Output the [x, y] coordinate of the center of the cell containing the given text.  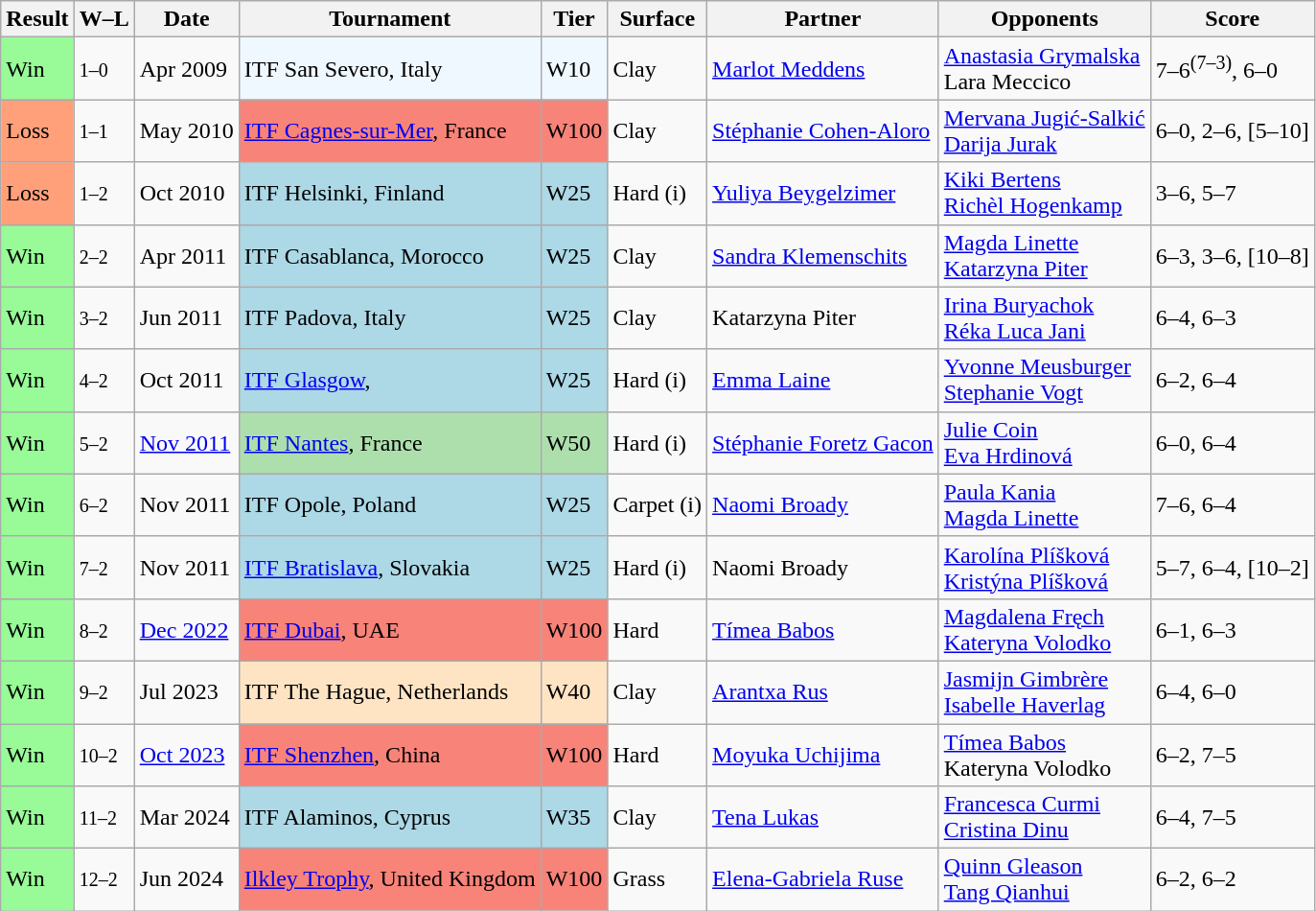
Irina Buryachok Réka Luca Jani [1045, 318]
Stéphanie Foretz Gacon [823, 443]
6–2 [104, 504]
Karolína Plíšková Kristýna Plíšková [1045, 568]
Jun 2011 [186, 318]
Moyuka Uchijima [823, 754]
W10 [574, 69]
4–2 [104, 380]
6–0, 6–4 [1233, 443]
6–1, 6–3 [1233, 629]
5–7, 6–4, [10–2] [1233, 568]
Elena-Gabriela Ruse [823, 880]
W35 [574, 817]
11–2 [104, 817]
8–2 [104, 629]
Quinn Gleason Tang Qianhui [1045, 880]
2–2 [104, 255]
Date [186, 19]
Oct 2011 [186, 380]
ITF Alaminos, Cyprus [389, 817]
ITF Nantes, France [389, 443]
ITF Cagnes-sur-Mer, France [389, 130]
Partner [823, 19]
Sandra Klemenschits [823, 255]
Tournament [389, 19]
1–1 [104, 130]
Julie Coin Eva Hrdinová [1045, 443]
ITF Shenzhen, China [389, 754]
Francesca Curmi Cristina Dinu [1045, 817]
W–L [104, 19]
Oct 2023 [186, 754]
Arantxa Rus [823, 692]
ITF The Hague, Netherlands [389, 692]
Ilkley Trophy, United Kingdom [389, 880]
Emma Laine [823, 380]
ITF Padova, Italy [389, 318]
Grass [658, 880]
6–0, 2–6, [5–10] [1233, 130]
3–2 [104, 318]
Kiki Bertens Richèl Hogenkamp [1045, 194]
Oct 2010 [186, 194]
3–6, 5–7 [1233, 194]
Apr 2011 [186, 255]
5–2 [104, 443]
Katarzyna Piter [823, 318]
Mar 2024 [186, 817]
6–2, 7–5 [1233, 754]
7–6(7–3), 6–0 [1233, 69]
ITF Casablanca, Morocco [389, 255]
10–2 [104, 754]
W50 [574, 443]
Magda Linette Katarzyna Piter [1045, 255]
ITF Helsinki, Finland [389, 194]
6–4, 6–3 [1233, 318]
Yvonne Meusburger Stephanie Vogt [1045, 380]
ITF Bratislava, Slovakia [389, 568]
9–2 [104, 692]
Marlot Meddens [823, 69]
Tímea Babos [823, 629]
6–3, 3–6, [10–8] [1233, 255]
1–2 [104, 194]
6–2, 6–4 [1233, 380]
Carpet (i) [658, 504]
Magdalena Fręch Kateryna Volodko [1045, 629]
Tier [574, 19]
Jun 2024 [186, 880]
ITF San Severo, Italy [389, 69]
7–6, 6–4 [1233, 504]
Anastasia Grymalska Lara Meccico [1045, 69]
Tímea Babos Kateryna Volodko [1045, 754]
12–2 [104, 880]
ITF Glasgow, [389, 380]
Tena Lukas [823, 817]
Stéphanie Cohen-Aloro [823, 130]
Mervana Jugić-Salkić Darija Jurak [1045, 130]
Jasmijn Gimbrère Isabelle Haverlag [1045, 692]
Paula Kania Magda Linette [1045, 504]
W40 [574, 692]
Apr 2009 [186, 69]
Jul 2023 [186, 692]
Dec 2022 [186, 629]
6–4, 7–5 [1233, 817]
Opponents [1045, 19]
6–4, 6–0 [1233, 692]
Score [1233, 19]
Yuliya Beygelzimer [823, 194]
1–0 [104, 69]
7–2 [104, 568]
6–2, 6–2 [1233, 880]
May 2010 [186, 130]
Result [37, 19]
ITF Dubai, UAE [389, 629]
ITF Opole, Poland [389, 504]
Surface [658, 19]
